Search for the cell housing the specified text and yield its (x, y) center coordinate. 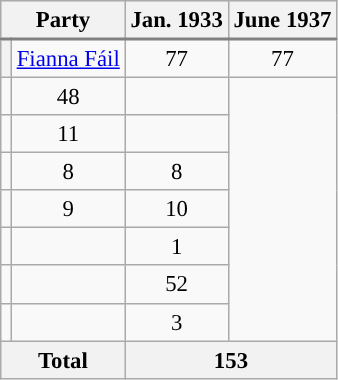
3 (176, 322)
Party (63, 20)
48 (68, 97)
10 (176, 209)
Fianna Fáil (68, 58)
Total (63, 360)
Jan. 1933 (176, 20)
9 (68, 209)
11 (68, 134)
1 (176, 247)
153 (231, 360)
June 1937 (282, 20)
52 (176, 285)
